Search for the cell housing the specified text and yield its (X, Y) center coordinate. 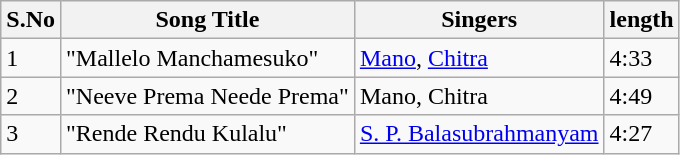
"Neeve Prema Neede Prema" (207, 96)
"Rende Rendu Kulalu" (207, 134)
"Mallelo Manchamesuko" (207, 58)
2 (31, 96)
length (642, 20)
Singers (479, 20)
3 (31, 134)
S. P. Balasubrahmanyam (479, 134)
4:27 (642, 134)
4:49 (642, 96)
S.No (31, 20)
1 (31, 58)
4:33 (642, 58)
Song Title (207, 20)
